Locate the cell with the specified text and output its [X, Y] center coordinate. 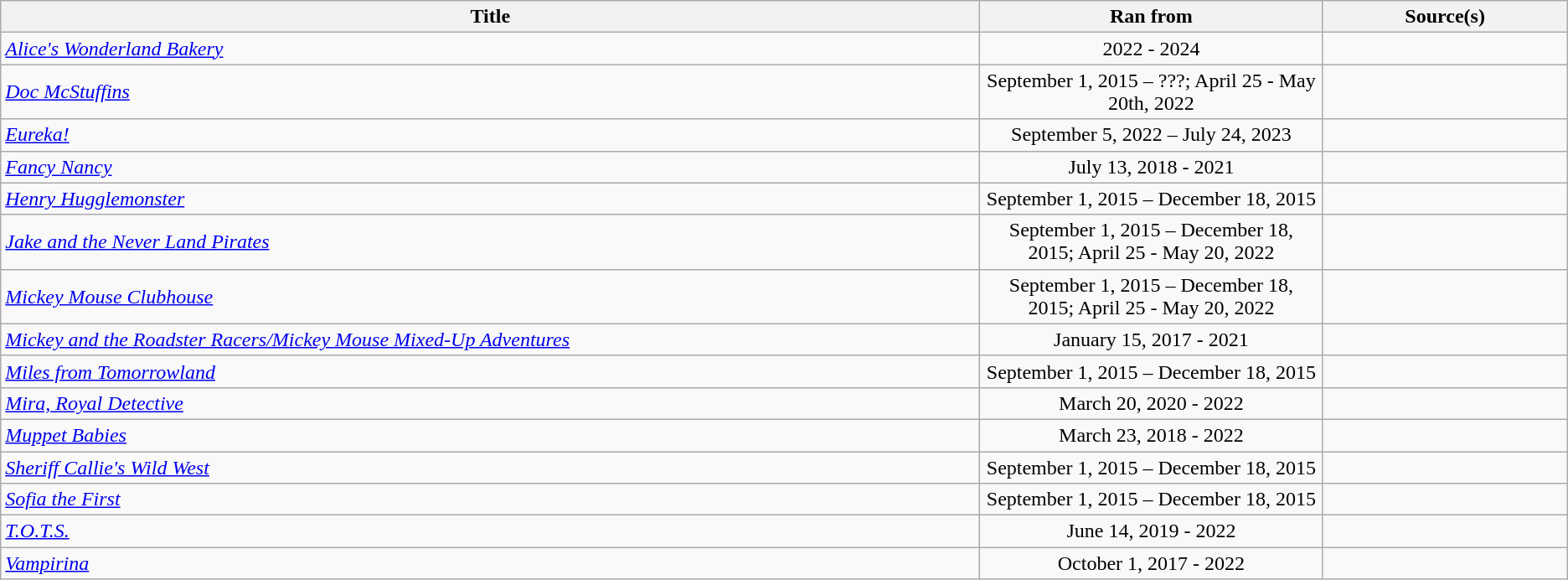
Fancy Nancy [491, 167]
Mickey Mouse Clubhouse [491, 297]
Mickey and the Roadster Racers/Mickey Mouse Mixed-Up Adventures [491, 339]
Jake and the Never Land Pirates [491, 241]
Henry Hugglemonster [491, 199]
Alice's Wonderland Bakery [491, 49]
Doc McStuffins [491, 92]
June 14, 2019 - 2022 [1151, 531]
Muppet Babies [491, 435]
Mira, Royal Detective [491, 403]
July 13, 2018 - 2021 [1151, 167]
2022 - 2024 [1151, 49]
January 15, 2017 - 2021 [1151, 339]
Sofia the First [491, 500]
Vampirina [491, 563]
September 5, 2022 – July 24, 2023 [1151, 135]
Source(s) [1445, 17]
September 1, 2015 – ???; April 25 - May 20th, 2022 [1151, 92]
March 20, 2020 - 2022 [1151, 403]
October 1, 2017 - 2022 [1151, 563]
Eureka! [491, 135]
Sheriff Callie's Wild West [491, 467]
Ran from [1151, 17]
Miles from Tomorrowland [491, 371]
Title [491, 17]
T.O.T.S. [491, 531]
March 23, 2018 - 2022 [1151, 435]
